Output the [x, y] coordinate of the center of the cell containing the given text.  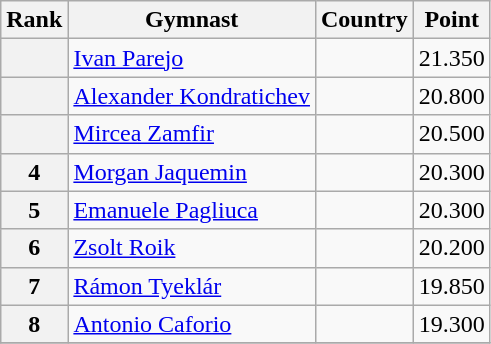
Point [452, 20]
19.850 [452, 286]
Morgan Jaquemin [192, 172]
Antonio Caforio [192, 324]
Rank [34, 20]
20.500 [452, 134]
Alexander Kondratichev [192, 96]
20.800 [452, 96]
5 [34, 210]
21.350 [452, 58]
8 [34, 324]
6 [34, 248]
Ivan Parejo [192, 58]
Rámon Tyeklár [192, 286]
Zsolt Roik [192, 248]
Country [364, 20]
7 [34, 286]
Gymnast [192, 20]
20.200 [452, 248]
Mircea Zamfir [192, 134]
Emanuele Pagliuca [192, 210]
19.300 [452, 324]
4 [34, 172]
